Capture the cell that displays the provided text and extract its (X, Y) central coordinate. 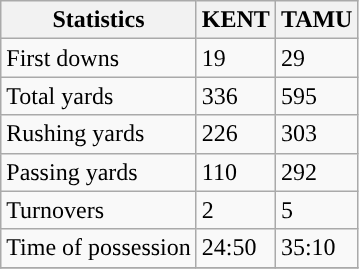
226 (236, 134)
336 (236, 96)
19 (236, 58)
Time of possession (99, 248)
Turnovers (99, 210)
Passing yards (99, 172)
Rushing yards (99, 134)
303 (316, 134)
TAMU (316, 20)
29 (316, 58)
292 (316, 172)
595 (316, 96)
First downs (99, 58)
2 (236, 210)
110 (236, 172)
Total yards (99, 96)
5 (316, 210)
KENT (236, 20)
24:50 (236, 248)
35:10 (316, 248)
Statistics (99, 20)
